Pinpoint the cell where the given text exists, returning its (X, Y) midpoint coordinate. 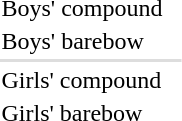
Girls' compound (82, 80)
Boys' barebow (82, 41)
